Provide the [X, Y] coordinate of the cell's center where the given text is located.  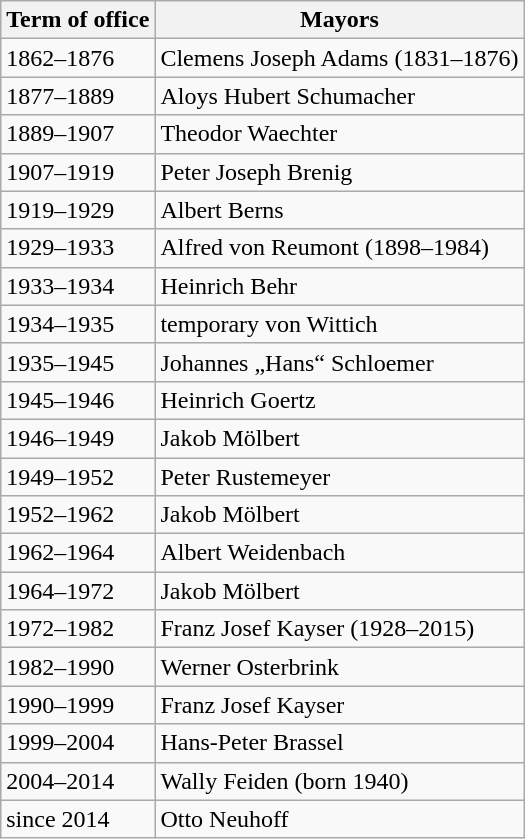
1972–1982 [78, 629]
since 2014 [78, 819]
1952–1962 [78, 515]
Hans-Peter Brassel [340, 743]
Peter Joseph Brenig [340, 172]
1946–1949 [78, 438]
1999–2004 [78, 743]
Johannes „Hans“ Schloemer [340, 362]
1982–1990 [78, 667]
1964–1972 [78, 591]
Mayors [340, 20]
1929–1933 [78, 248]
1919–1929 [78, 210]
1949–1952 [78, 477]
1877–1889 [78, 96]
Heinrich Behr [340, 286]
Franz Josef Kayser [340, 705]
1933–1934 [78, 286]
temporary von Wittich [340, 324]
Alfred von Reumont (1898–1984) [340, 248]
Theodor Waechter [340, 134]
1934–1935 [78, 324]
Clemens Joseph Adams (1831–1876) [340, 58]
2004–2014 [78, 781]
1962–1964 [78, 553]
1945–1946 [78, 400]
1907–1919 [78, 172]
Albert Berns [340, 210]
Aloys Hubert Schumacher [340, 96]
Peter Rustemeyer [340, 477]
1990–1999 [78, 705]
Otto Neuhoff [340, 819]
Wally Feiden (born 1940) [340, 781]
Albert Weidenbach [340, 553]
1935–1945 [78, 362]
Franz Josef Kayser (1928–2015) [340, 629]
Term of office [78, 20]
Werner Osterbrink [340, 667]
1862–1876 [78, 58]
1889–1907 [78, 134]
Heinrich Goertz [340, 400]
